For the text-containing cell, return its midpoint in [x, y] coordinate format. 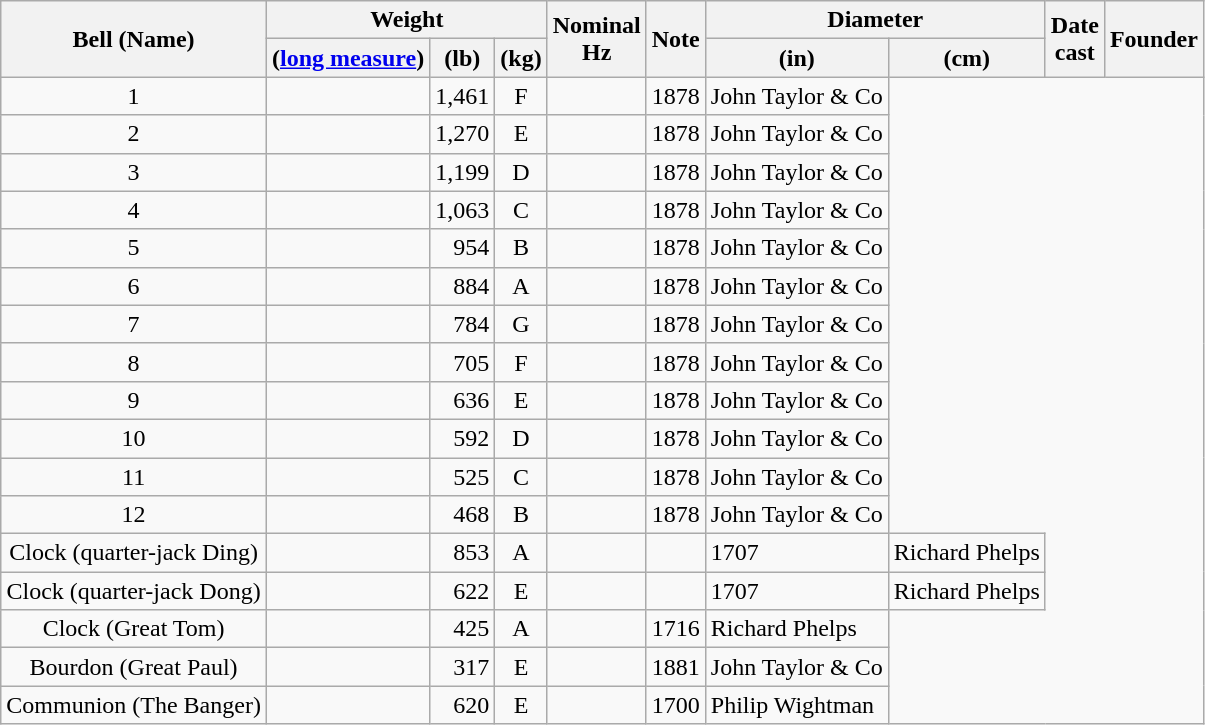
425 [462, 629]
4 [134, 210]
3 [134, 172]
1,270 [462, 134]
8 [134, 362]
Communion (The Banger) [134, 705]
Philip Wightman [796, 705]
NominalHz [596, 39]
620 [462, 705]
853 [462, 553]
1,063 [462, 210]
Founder [1154, 39]
954 [462, 248]
Clock (quarter-jack Ding) [134, 553]
1881 [676, 667]
11 [134, 477]
884 [462, 286]
622 [462, 591]
Bourdon (Great Paul) [134, 667]
1700 [676, 705]
(kg) [521, 58]
317 [462, 667]
Clock (Great Tom) [134, 629]
12 [134, 515]
G [521, 324]
705 [462, 362]
636 [462, 400]
1,461 [462, 96]
1,199 [462, 172]
(lb) [462, 58]
(cm) [966, 58]
5 [134, 248]
7 [134, 324]
Clock (quarter-jack Dong) [134, 591]
10 [134, 438]
6 [134, 286]
(long measure) [348, 58]
Weight [406, 20]
1716 [676, 629]
(in) [796, 58]
Bell (Name) [134, 39]
2 [134, 134]
Note [676, 39]
468 [462, 515]
592 [462, 438]
1 [134, 96]
Datecast [1074, 39]
525 [462, 477]
784 [462, 324]
Diameter [875, 20]
9 [134, 400]
